Scan for the cell matching the given text and deliver its (x, y) coordinate at center. 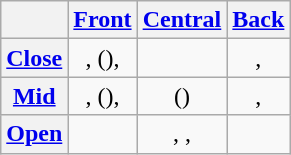
Close (34, 58)
Mid (34, 96)
Central (182, 20)
Open (34, 134)
Back (258, 20)
Front (102, 20)
, , (182, 134)
() (182, 96)
